Output the (X, Y) coordinate of the center of the cell containing the given text.  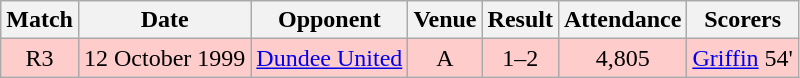
A (445, 58)
Griffin 54' (743, 58)
R3 (40, 58)
Opponent (330, 20)
Attendance (622, 20)
Dundee United (330, 58)
Match (40, 20)
4,805 (622, 58)
Result (520, 20)
12 October 1999 (164, 58)
1–2 (520, 58)
Date (164, 20)
Venue (445, 20)
Scorers (743, 20)
